For the text-containing cell, return its midpoint in (x, y) coordinate format. 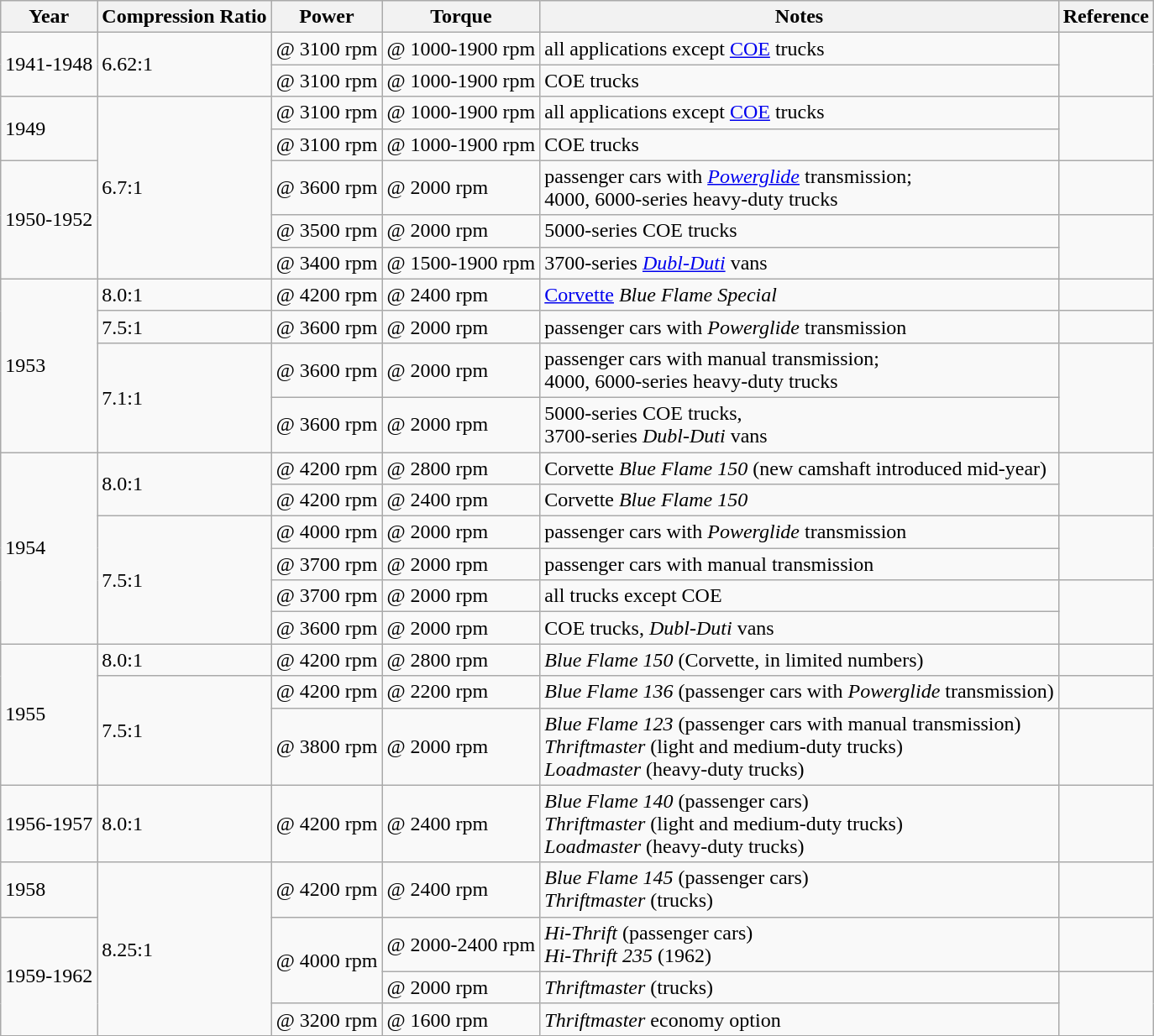
passenger cars with manual transmission; 4000, 6000-series heavy-duty trucks (800, 369)
@ 3200 rpm (327, 1019)
@ 3400 rpm (327, 263)
@ 1500-1900 rpm (461, 263)
3700-series Dubl-Duti vans (800, 263)
@ 3500 rpm (327, 231)
Blue Flame 150 (Corvette, in limited numbers) (800, 660)
Notes (800, 17)
5000-series COE trucks, 3700-series Dubl-Duti vans (800, 425)
5000-series COE trucks (800, 231)
Reference (1105, 17)
@ 2000-2400 rpm (461, 944)
Corvette Blue Flame Special (800, 295)
Blue Flame 123 (passenger cars with manual transmission) Thriftmaster (light and medium-duty trucks) Loadmaster (heavy-duty trucks) (800, 746)
@ 2200 rpm (461, 692)
1941-1948 (49, 65)
1958 (49, 890)
all trucks except COE (800, 596)
@ 1600 rpm (461, 1019)
Corvette Blue Flame 150 (800, 500)
passenger cars with manual transmission (800, 564)
Year (49, 17)
1949 (49, 128)
1950-1952 (49, 220)
Blue Flame 140 (passenger cars) Thriftmaster (light and medium-duty trucks) Loadmaster (heavy-duty trucks) (800, 824)
COE trucks, Dubl-Duti vans (800, 628)
6.62:1 (185, 65)
Blue Flame 145 (passenger cars) Thriftmaster (trucks) (800, 890)
Thriftmaster (trucks) (800, 987)
1955 (49, 714)
7.1:1 (185, 397)
1959-1962 (49, 976)
1954 (49, 547)
Blue Flame 136 (passenger cars with Powerglide transmission) (800, 692)
1953 (49, 365)
6.7:1 (185, 188)
8.25:1 (185, 949)
Power (327, 17)
@ 3800 rpm (327, 746)
Torque (461, 17)
Compression Ratio (185, 17)
Thriftmaster economy option (800, 1019)
Corvette Blue Flame 150 (new camshaft introduced mid-year) (800, 468)
1956-1957 (49, 824)
passenger cars with Powerglide transmission; 4000, 6000-series heavy-duty trucks (800, 188)
Hi-Thrift (passenger cars) Hi-Thrift 235 (1962) (800, 944)
